Return the (x, y) coordinate for the center point of the cell that contains the specified text.  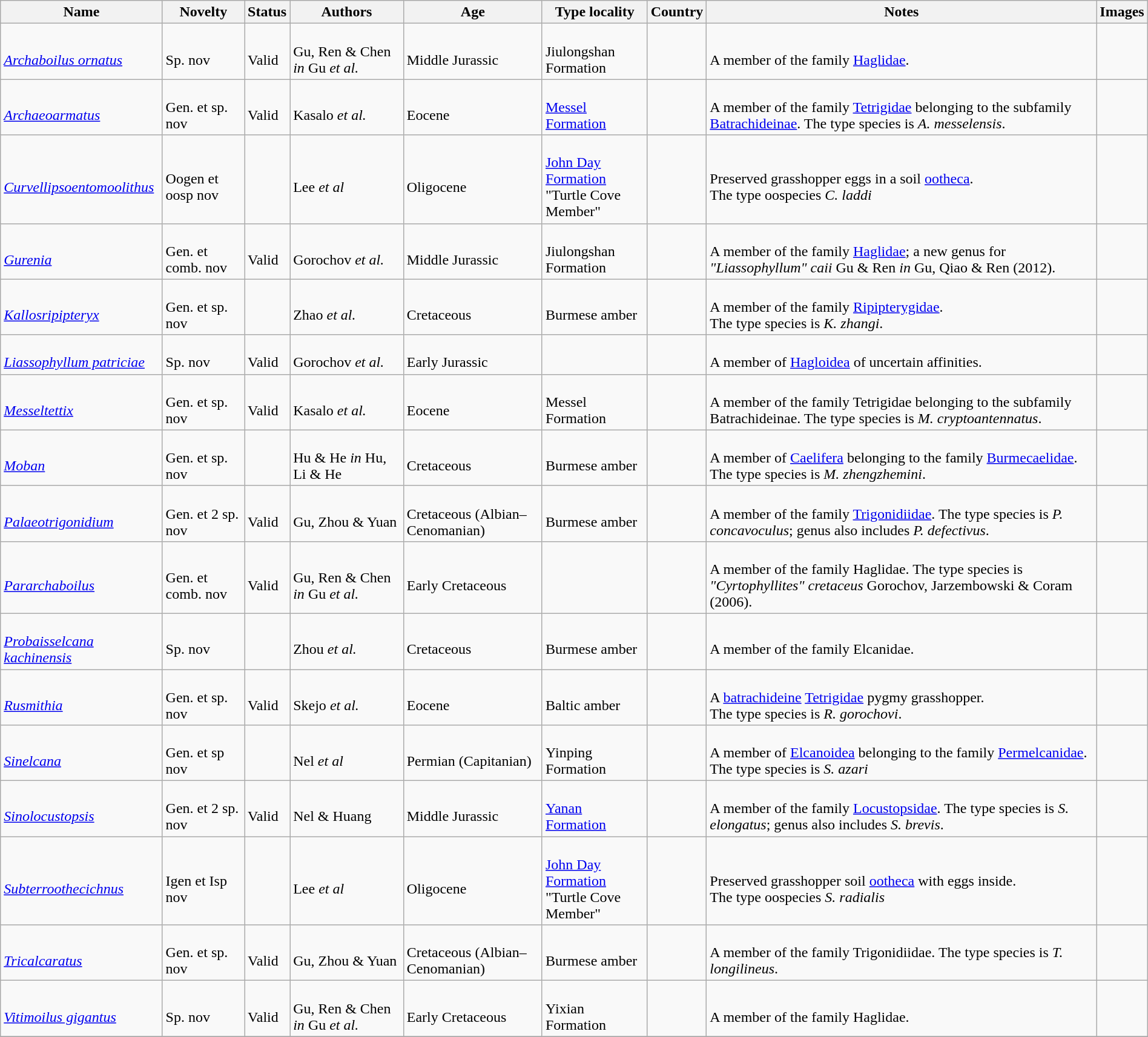
Permian (Capitanian) (472, 753)
Tricalcaratus (81, 953)
A member of the family Ripipterygidae. The type species is K. zhangi. (902, 307)
Archaeoarmatus (81, 107)
Curvellipsoentomoolithus (81, 179)
Preserved grasshopper soil ootheca with eggs inside.The type oospecies S. radialis (902, 881)
Early Jurassic (472, 355)
Igen et Isp nov (203, 881)
Authors (347, 12)
Probaisselcana kachinensis (81, 641)
A member of the family Trigonidiidae. The type species is T. longilineus. (902, 953)
A member of the family Locustopsidae. The type species is S. elongatus; genus also includes S. brevis. (902, 809)
Gurenia (81, 251)
Subterroothecichnus (81, 881)
Country (677, 12)
Hu & He in Hu, Li & He (347, 458)
A member of Elcanoidea belonging to the family Permelcanidae. The type species is S. azari (902, 753)
Yanan Formation (595, 809)
Rusmithia (81, 697)
Gen. et sp nov (203, 753)
Zhao et al. (347, 307)
Zhou et al. (347, 641)
A member of Caelifera belonging to the family Burmecaelidae. The type species is M. zhengzhemini. (902, 458)
A member of the family Tetrigidae belonging to the subfamily Batrachideinae. The type species is A. messelensis. (902, 107)
Status (268, 12)
A member of the family Trigonidiidae. The type species is P. concavoculus; genus also includes P. defectivus. (902, 513)
Age (472, 12)
Moban (81, 458)
Novelty (203, 12)
A member of the family Elcanidae. (902, 641)
Sinelcana (81, 753)
Nel & Huang (347, 809)
Vitimoilus gigantus (81, 1009)
Liassophyllum patriciae (81, 355)
A member of the family Tetrigidae belonging to the subfamily Batrachideinae. The type species is M. cryptoantennatus. (902, 402)
Nel et al (347, 753)
Type locality (595, 12)
A member of the family Haglidae; a new genus for "Liassophyllum" caii Gu & Ren in Gu, Qiao & Ren (2012). (902, 251)
A member of the family Haglidae. The type species is "Cyrtophyllites" cretaceus Gorochov, Jarzembowski & Coram (2006). (902, 578)
Messeltettix (81, 402)
Images (1122, 12)
Kallosripipteryx (81, 307)
Skejo et al. (347, 697)
Preserved grasshopper eggs in a soil ootheca.The type oospecies C. laddi (902, 179)
A member of Hagloidea of uncertain affinities. (902, 355)
Sinolocustopsis (81, 809)
Pararchaboilus (81, 578)
Palaeotrigonidium (81, 513)
Yinping Formation (595, 753)
Name (81, 12)
Oogen et oosp nov (203, 179)
Baltic amber (595, 697)
Notes (902, 12)
A batrachideine Tetrigidae pygmy grasshopper. The type species is R. gorochovi. (902, 697)
Yixian Formation (595, 1009)
Archaboilus ornatus (81, 51)
